From the cell containing the given text, extract its center point as (x, y) coordinate. 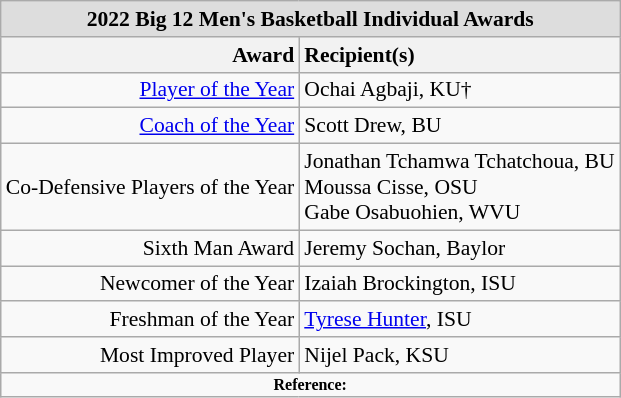
Sixth Man Award (150, 248)
Most Improved Player (150, 355)
Ochai Agbaji, KU† (459, 90)
Freshman of the Year (150, 320)
Co-Defensive Players of the Year (150, 188)
Jonathan Tchamwa Tchatchoua, BUMoussa Cisse, OSUGabe Osabuohien, WVU (459, 188)
Izaiah Brockington, ISU (459, 284)
Scott Drew, BU (459, 126)
Award (150, 55)
Reference: (310, 385)
Jeremy Sochan, Baylor (459, 248)
Newcomer of the Year (150, 284)
Tyrese Hunter, ISU (459, 320)
Coach of the Year (150, 126)
2022 Big 12 Men's Basketball Individual Awards (310, 19)
Nijel Pack, KSU (459, 355)
Recipient(s) (459, 55)
Player of the Year (150, 90)
